Output the [X, Y] coordinate of the center of the cell containing the given text.  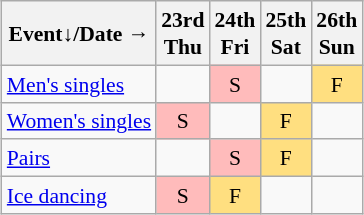
Ice dancing [79, 194]
Event↓/Date → [79, 33]
Pairs [79, 158]
26thSun [336, 33]
24thFri [234, 33]
25thSat [286, 33]
Men's singles [79, 84]
23rdThu [182, 33]
Women's singles [79, 120]
